Determine the [x, y] coordinate at the center of the cell enclosing the given text.  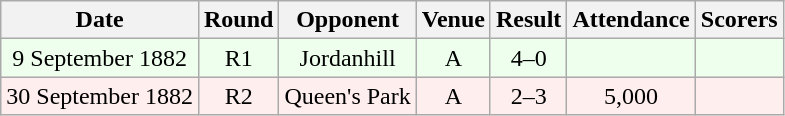
9 September 1882 [100, 58]
Opponent [348, 20]
Attendance [631, 20]
Date [100, 20]
4–0 [528, 58]
Round [238, 20]
Queen's Park [348, 96]
Venue [453, 20]
Result [528, 20]
R1 [238, 58]
R2 [238, 96]
2–3 [528, 96]
Jordanhill [348, 58]
Scorers [739, 20]
5,000 [631, 96]
30 September 1882 [100, 96]
